Capture the cell that displays the provided text and extract its (X, Y) central coordinate. 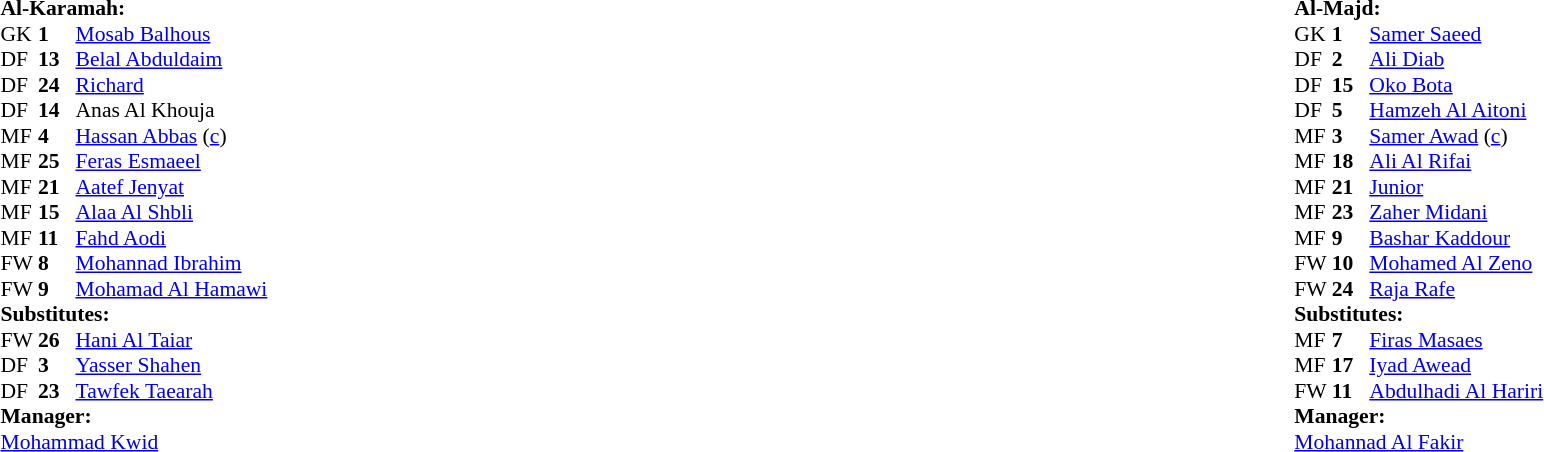
Yasser Shahen (172, 365)
Feras Esmaeel (172, 161)
Anas Al Khouja (172, 111)
Aatef Jenyat (172, 187)
Mohannad Ibrahim (172, 263)
Firas Masaes (1456, 340)
17 (1351, 365)
Oko Bota (1456, 85)
Raja Rafe (1456, 289)
Ali Al Rifai (1456, 161)
Mohamed Al Zeno (1456, 263)
Alaa Al Shbli (172, 213)
18 (1351, 161)
Mosab Balhous (172, 34)
Richard (172, 85)
Abdulhadi Al Hariri (1456, 391)
14 (57, 111)
10 (1351, 263)
13 (57, 59)
Belal Abduldaim (172, 59)
Tawfek Taearah (172, 391)
Junior (1456, 187)
Samer Saeed (1456, 34)
Iyad Awead (1456, 365)
7 (1351, 340)
Fahd Aodi (172, 238)
2 (1351, 59)
Ali Diab (1456, 59)
8 (57, 263)
5 (1351, 111)
4 (57, 136)
Bashar Kaddour (1456, 238)
26 (57, 340)
Mohamad Al Hamawi (172, 289)
Zaher Midani (1456, 213)
Hani Al Taiar (172, 340)
25 (57, 161)
Hamzeh Al Aitoni (1456, 111)
Samer Awad (c) (1456, 136)
Hassan Abbas (c) (172, 136)
